Identify which cell holds the provided text, then report its (x, y) central coordinate. 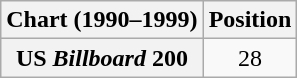
28 (250, 58)
US Billboard 200 (102, 58)
Position (250, 20)
Chart (1990–1999) (102, 20)
